Provide the (X, Y) coordinate of the cell's center where the given text is located.  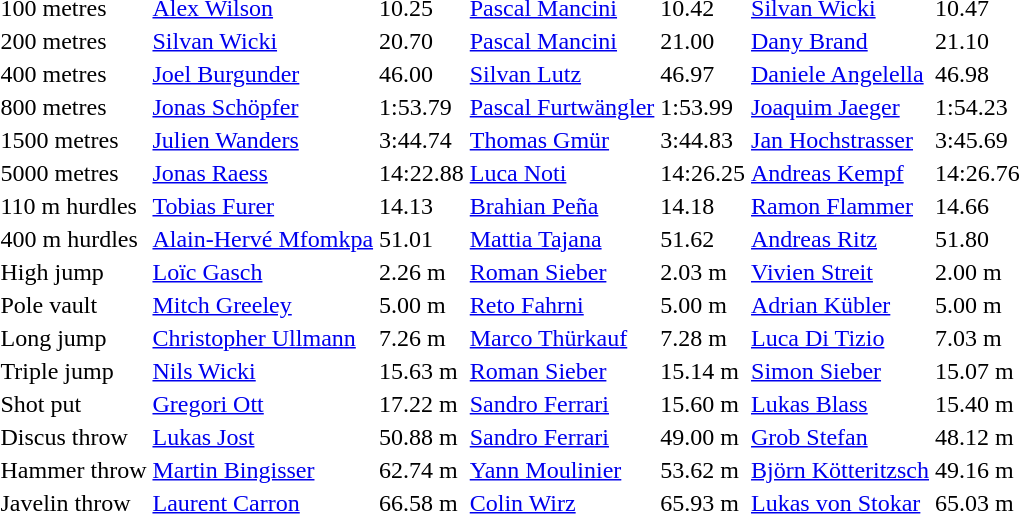
Yann Moulinier (562, 470)
Luca Di Tizio (840, 338)
Joel Burgunder (263, 74)
49.00 m (703, 437)
Mitch Greeley (263, 305)
Ramon Flammer (840, 206)
Jan Hochstrasser (840, 140)
Julien Wanders (263, 140)
15.63 m (422, 371)
62.74 m (422, 470)
14.18 (703, 206)
Loïc Gasch (263, 272)
Adrian Kübler (840, 305)
1:53.79 (422, 107)
Thomas Gmür (562, 140)
17.22 m (422, 404)
14:22.88 (422, 173)
Lukas Blass (840, 404)
Daniele Angelella (840, 74)
Andreas Kempf (840, 173)
Mattia Tajana (562, 239)
Björn Kötteritzsch (840, 470)
1:53.99 (703, 107)
Silvan Wicki (263, 41)
50.88 m (422, 437)
21.00 (703, 41)
7.28 m (703, 338)
Joaquim Jaeger (840, 107)
Marco Thürkauf (562, 338)
Andreas Ritz (840, 239)
Jonas Schöpfer (263, 107)
Alain-Hervé Mfomkpa (263, 239)
46.00 (422, 74)
14.13 (422, 206)
2.26 m (422, 272)
51.62 (703, 239)
46.97 (703, 74)
Christopher Ullmann (263, 338)
Jonas Raess (263, 173)
Simon Sieber (840, 371)
Pascal Furtwängler (562, 107)
Brahian Peña (562, 206)
Luca Noti (562, 173)
15.14 m (703, 371)
Vivien Streit (840, 272)
14:26.25 (703, 173)
Reto Fahrni (562, 305)
Martin Bingisser (263, 470)
3:44.74 (422, 140)
Dany Brand (840, 41)
53.62 m (703, 470)
51.01 (422, 239)
Grob Stefan (840, 437)
Nils Wicki (263, 371)
Lukas Jost (263, 437)
Gregori Ott (263, 404)
2.03 m (703, 272)
Silvan Lutz (562, 74)
20.70 (422, 41)
Tobias Furer (263, 206)
3:44.83 (703, 140)
Pascal Mancini (562, 41)
15.60 m (703, 404)
7.26 m (422, 338)
